Capture the cell that displays the provided text and extract its [X, Y] central coordinate. 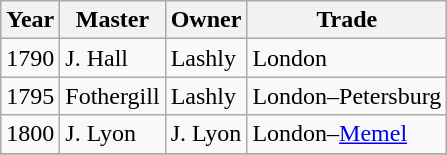
London [347, 58]
Fothergill [112, 96]
J. Hall [112, 58]
1790 [30, 58]
Trade [347, 20]
Owner [206, 20]
Year [30, 20]
1800 [30, 134]
1795 [30, 96]
London–Petersburg [347, 96]
London–Memel [347, 134]
Master [112, 20]
